Find where the given text appears and provide that cell's center as [X, Y] coordinate. 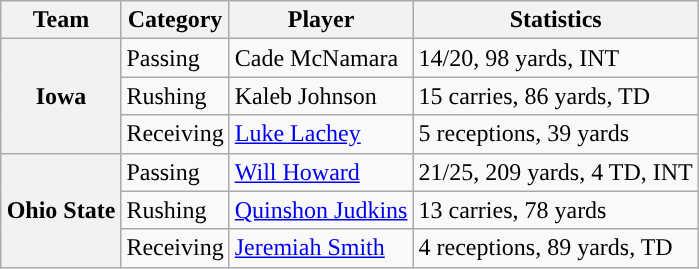
Statistics [556, 20]
Team [61, 20]
Will Howard [321, 172]
Ohio State [61, 210]
4 receptions, 89 yards, TD [556, 248]
13 carries, 78 yards [556, 210]
Luke Lachey [321, 134]
21/25, 209 yards, 4 TD, INT [556, 172]
Player [321, 20]
Iowa [61, 96]
Jeremiah Smith [321, 248]
Kaleb Johnson [321, 96]
Quinshon Judkins [321, 210]
5 receptions, 39 yards [556, 134]
Cade McNamara [321, 58]
14/20, 98 yards, INT [556, 58]
Category [175, 20]
15 carries, 86 yards, TD [556, 96]
